Identify which cell holds the provided text, then report its (X, Y) central coordinate. 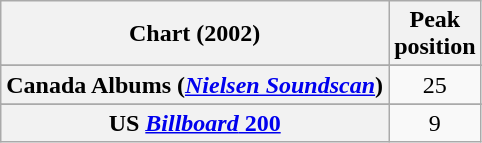
Chart (2002) (195, 34)
US Billboard 200 (195, 123)
25 (435, 85)
Peakposition (435, 34)
9 (435, 123)
Canada Albums (Nielsen Soundscan) (195, 85)
